Pinpoint the cell where the given text exists, returning its [x, y] midpoint coordinate. 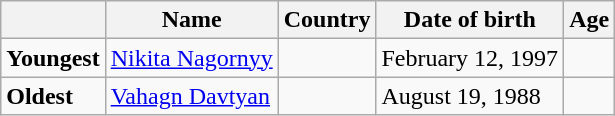
Country [327, 20]
Date of birth [470, 20]
Oldest [53, 96]
Name [192, 20]
Nikita Nagornyy [192, 58]
Age [590, 20]
August 19, 1988 [470, 96]
Youngest [53, 58]
February 12, 1997 [470, 58]
Vahagn Davtyan [192, 96]
